Locate the cell with the specified text and output its [X, Y] center coordinate. 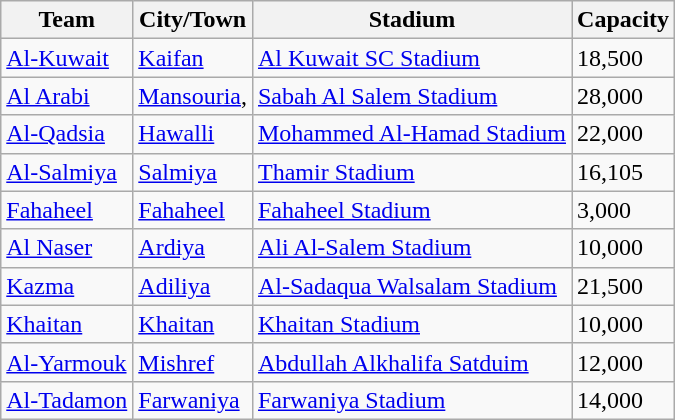
City/Town [193, 20]
3,000 [624, 210]
Al Kuwait SC Stadium [412, 58]
Al-Kuwait [67, 58]
Sabah Al Salem Stadium [412, 96]
16,105 [624, 172]
Mishref [193, 362]
Al-Salmiya [67, 172]
18,500 [624, 58]
Team [67, 20]
Al-Qadsia [67, 134]
Fahaheel Stadium [412, 210]
Mohammed Al-Hamad Stadium [412, 134]
Al-Tadamon [67, 400]
Al-Sadaqua Walsalam Stadium [412, 286]
21,500 [624, 286]
Adiliya [193, 286]
Thamir Stadium [412, 172]
14,000 [624, 400]
Stadium [412, 20]
28,000 [624, 96]
Al-Yarmouk [67, 362]
Mansouria, [193, 96]
Salmiya [193, 172]
Hawalli [193, 134]
Ali Al-Salem Stadium [412, 248]
12,000 [624, 362]
Ardiya [193, 248]
Abdullah Alkhalifa Satduim [412, 362]
Al Arabi [67, 96]
Al Naser [67, 248]
Kazma [67, 286]
Khaitan Stadium [412, 324]
Farwaniya [193, 400]
22,000 [624, 134]
Farwaniya Stadium [412, 400]
Capacity [624, 20]
Kaifan [193, 58]
